Capture the cell that displays the provided text and extract its (x, y) central coordinate. 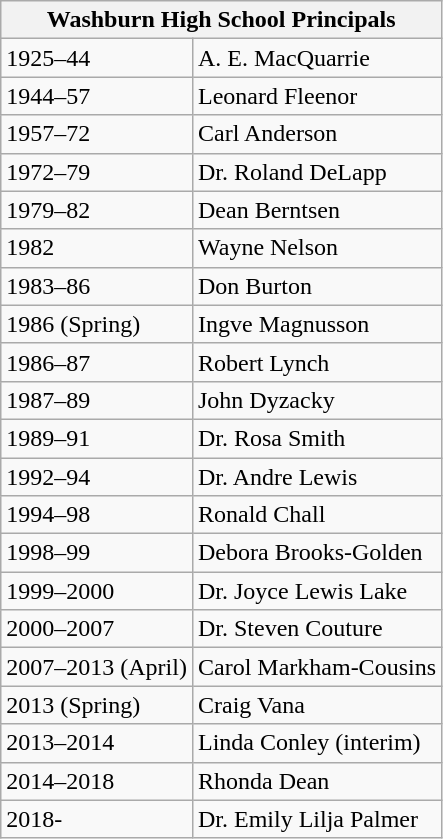
Ronald Chall (316, 515)
1999–2000 (97, 591)
Leonard Fleenor (316, 96)
1982 (97, 248)
Dr. Rosa Smith (316, 438)
2018- (97, 819)
Dr. Andre Lewis (316, 477)
Robert Lynch (316, 362)
John Dyzacky (316, 400)
Craig Vana (316, 705)
Ingve Magnusson (316, 324)
1986–87 (97, 362)
Dean Berntsen (316, 210)
Dr. Emily Lilja Palmer (316, 819)
2013–2014 (97, 743)
2007–2013 (April) (97, 667)
1944–57 (97, 96)
1994–98 (97, 515)
1987–89 (97, 400)
Dr. Roland DeLapp (316, 172)
Wayne Nelson (316, 248)
2000–2007 (97, 629)
Dr. Joyce Lewis Lake (316, 591)
Carl Anderson (316, 134)
Don Burton (316, 286)
1925–44 (97, 58)
1986 (Spring) (97, 324)
1957–72 (97, 134)
2014–2018 (97, 781)
1979–82 (97, 210)
1972–79 (97, 172)
1983–86 (97, 286)
Linda Conley (interim) (316, 743)
Washburn High School Principals (222, 20)
Rhonda Dean (316, 781)
1989–91 (97, 438)
1992–94 (97, 477)
A. E. MacQuarrie (316, 58)
Carol Markham-Cousins (316, 667)
Dr. Steven Couture (316, 629)
2013 (Spring) (97, 705)
Debora Brooks-Golden (316, 553)
1998–99 (97, 553)
